Detect which cell encompasses the target text, then output its (x, y) center coordinate. 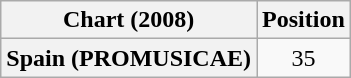
35 (304, 58)
Chart (2008) (129, 20)
Spain (PROMUSICAE) (129, 58)
Position (304, 20)
